From the cell containing the given text, extract its center point as [X, Y] coordinate. 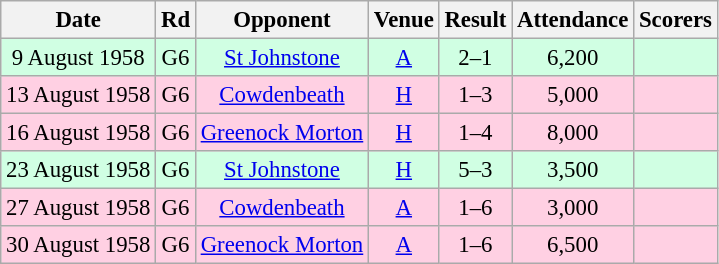
2–1 [476, 58]
9 August 1958 [78, 58]
Venue [404, 20]
30 August 1958 [78, 245]
Scorers [676, 20]
27 August 1958 [78, 208]
3,500 [573, 170]
Result [476, 20]
Opponent [282, 20]
5,000 [573, 95]
8,000 [573, 133]
6,200 [573, 58]
23 August 1958 [78, 170]
Date [78, 20]
16 August 1958 [78, 133]
Attendance [573, 20]
1–4 [476, 133]
6,500 [573, 245]
1–3 [476, 95]
3,000 [573, 208]
13 August 1958 [78, 95]
5–3 [476, 170]
Rd [176, 20]
